Find where the given text appears and provide that cell's center as [x, y] coordinate. 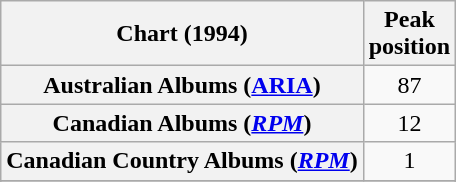
Canadian Albums (RPM) [182, 123]
12 [409, 123]
Chart (1994) [182, 34]
87 [409, 85]
1 [409, 161]
Peakposition [409, 34]
Australian Albums (ARIA) [182, 85]
Canadian Country Albums (RPM) [182, 161]
